Scan for the cell matching the given text and deliver its [X, Y] coordinate at center. 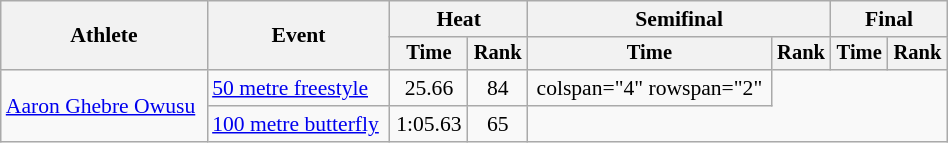
65 [498, 124]
100 metre butterfly [298, 124]
Semifinal [678, 19]
Event [298, 36]
25.66 [429, 88]
50 metre freestyle [298, 88]
1:05.63 [429, 124]
84 [498, 88]
Final [889, 19]
Heat [459, 19]
Athlete [104, 36]
Aaron Ghebre Owusu [104, 106]
colspan="4" rowspan="2" [649, 88]
